Search for the cell housing the specified text and yield its (x, y) center coordinate. 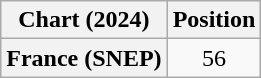
France (SNEP) (84, 58)
Chart (2024) (84, 20)
Position (214, 20)
56 (214, 58)
